Capture the cell that displays the provided text and extract its [x, y] central coordinate. 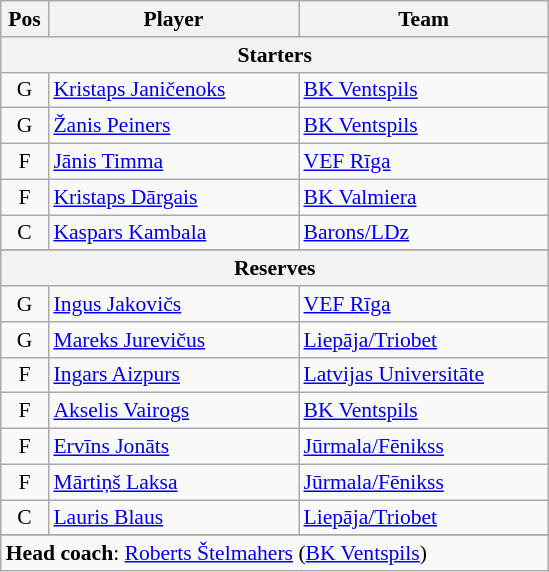
Mārtiņš Laksa [173, 482]
Team [423, 19]
Mareks Jurevičus [173, 340]
Player [173, 19]
Žanis Peiners [173, 126]
Ingars Aizpurs [173, 375]
Starters [275, 55]
BK Valmiera [423, 197]
Akselis Vairogs [173, 411]
Head coach: Roberts Štelmahers (BK Ventspils) [275, 554]
Ingus Jakovičs [173, 304]
Kristaps Janičenoks [173, 90]
Barons/LDz [423, 233]
Pos [25, 19]
Kaspars Kambala [173, 233]
Reserves [275, 269]
Latvijas Universitāte [423, 375]
Kristaps Dārgais [173, 197]
Jānis Timma [173, 162]
Ervīns Jonāts [173, 447]
Lauris Blaus [173, 518]
